For the text-containing cell, return its midpoint in (X, Y) coordinate format. 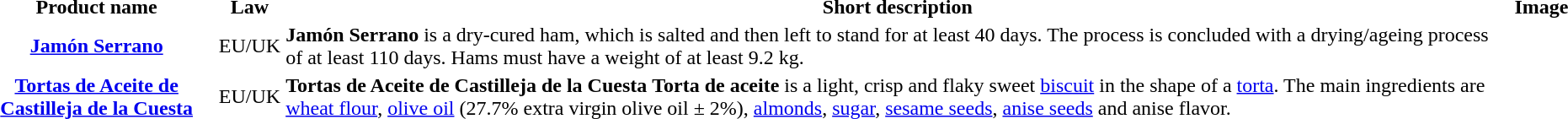
EU/UK (249, 46)
